Pinpoint the cell where the given text exists, returning its [X, Y] midpoint coordinate. 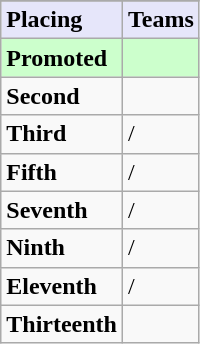
Placing [62, 20]
Teams [160, 20]
Eleventh [62, 286]
Fifth [62, 172]
Thirteenth [62, 324]
Ninth [62, 248]
Promoted [62, 58]
Seventh [62, 210]
Second [62, 96]
Third [62, 134]
